Detect which cell encompasses the target text, then output its [X, Y] center coordinate. 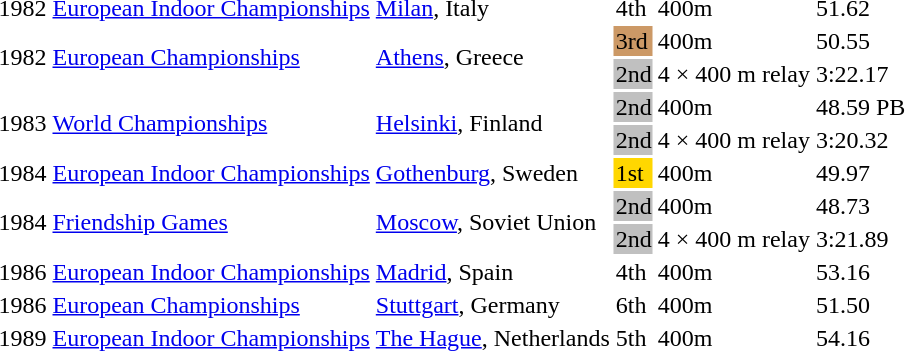
Athens, Greece [492, 58]
1st [634, 173]
Helsinki, Finland [492, 124]
6th [634, 305]
Gothenburg, Sweden [492, 173]
Madrid, Spain [492, 272]
Friendship Games [211, 222]
Moscow, Soviet Union [492, 222]
World Championships [211, 124]
Stuttgart, Germany [492, 305]
4th [634, 272]
3rd [634, 41]
